Return [x, y] of the center of cell containing provided text 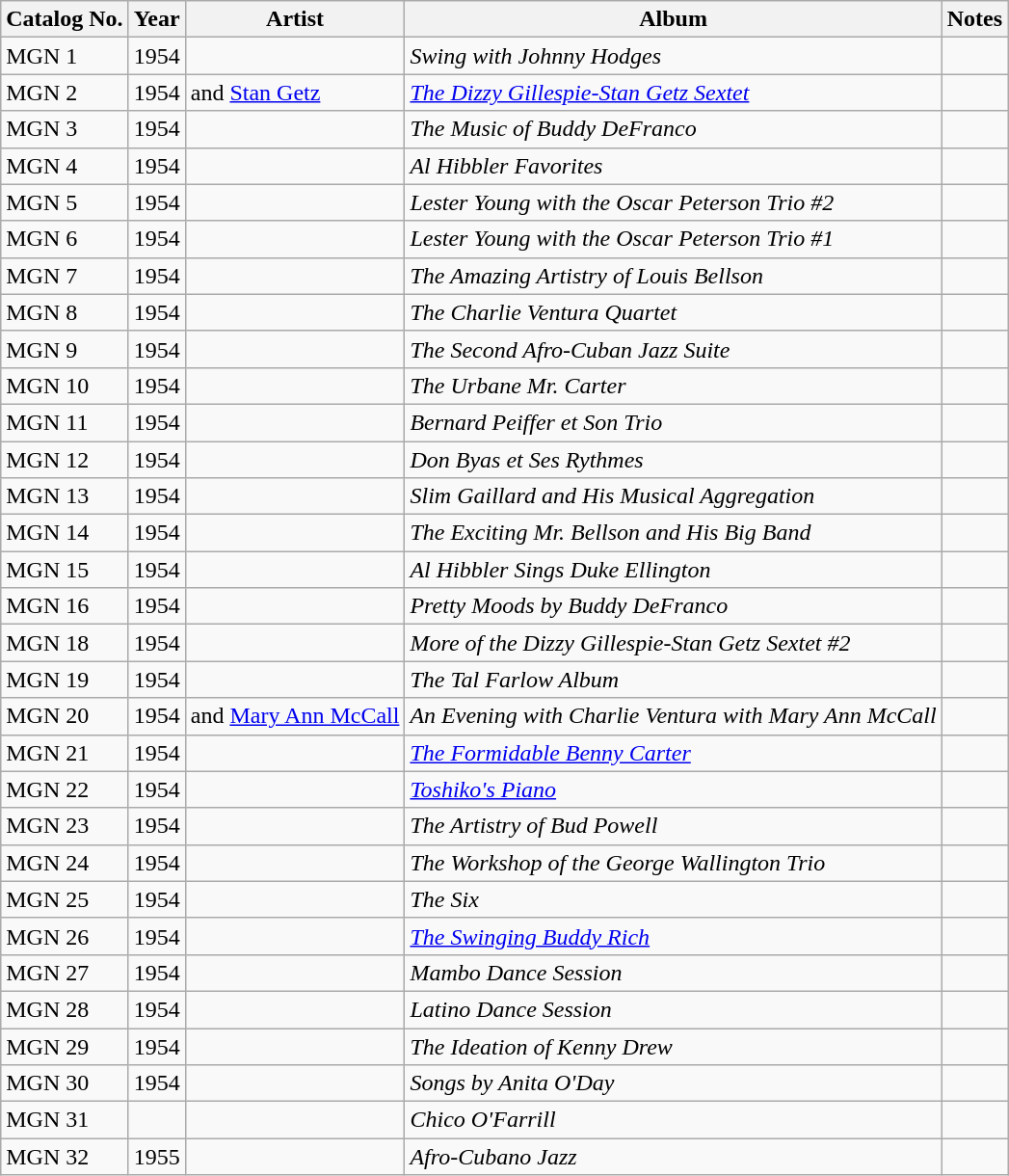
Swing with Johnny Hodges [673, 56]
Don Byas et Ses Rythmes [673, 460]
Al Hibbler Sings Duke Ellington [673, 570]
Songs by Anita O'Day [673, 1083]
MGN 4 [65, 166]
Year [156, 19]
MGN 12 [65, 460]
MGN 9 [65, 349]
MGN 18 [65, 643]
The Music of Buddy DeFranco [673, 129]
MGN 21 [65, 753]
MGN 8 [65, 312]
The Formidable Benny Carter [673, 753]
Artist [295, 19]
MGN 16 [65, 606]
Mambo Dance Session [673, 973]
Slim Gaillard and His Musical Aggregation [673, 496]
MGN 32 [65, 1157]
Latino Dance Session [673, 1009]
MGN 22 [65, 789]
An Evening with Charlie Ventura with Mary Ann McCall [673, 716]
MGN 20 [65, 716]
Notes [974, 19]
MGN 23 [65, 826]
MGN 27 [65, 973]
Lester Young with the Oscar Peterson Trio #2 [673, 202]
and Mary Ann McCall [295, 716]
MGN 7 [65, 276]
MGN 11 [65, 422]
The Amazing Artistry of Louis Bellson [673, 276]
MGN 14 [65, 533]
Bernard Peiffer et Son Trio [673, 422]
MGN 30 [65, 1083]
MGN 19 [65, 680]
The Artistry of Bud Powell [673, 826]
Afro-Cubano Jazz [673, 1157]
MGN 15 [65, 570]
MGN 1 [65, 56]
Pretty Moods by Buddy DeFranco [673, 606]
The Six [673, 899]
MGN 3 [65, 129]
MGN 2 [65, 93]
MGN 25 [65, 899]
and Stan Getz [295, 93]
The Charlie Ventura Quartet [673, 312]
The Swinging Buddy Rich [673, 936]
The Second Afro-Cuban Jazz Suite [673, 349]
MGN 28 [65, 1009]
The Workshop of the George Wallington Trio [673, 863]
Chico O'Farrill [673, 1120]
MGN 24 [65, 863]
Toshiko's Piano [673, 789]
The Exciting Mr. Bellson and His Big Band [673, 533]
The Dizzy Gillespie-Stan Getz Sextet [673, 93]
More of the Dizzy Gillespie-Stan Getz Sextet #2 [673, 643]
Lester Young with the Oscar Peterson Trio #1 [673, 239]
MGN 31 [65, 1120]
1955 [156, 1157]
Album [673, 19]
MGN 13 [65, 496]
MGN 6 [65, 239]
The Ideation of Kenny Drew [673, 1046]
Al Hibbler Favorites [673, 166]
MGN 10 [65, 386]
The Urbane Mr. Carter [673, 386]
The Tal Farlow Album [673, 680]
MGN 26 [65, 936]
MGN 5 [65, 202]
MGN 29 [65, 1046]
Catalog No. [65, 19]
